Capture the cell that displays the provided text and extract its [X, Y] central coordinate. 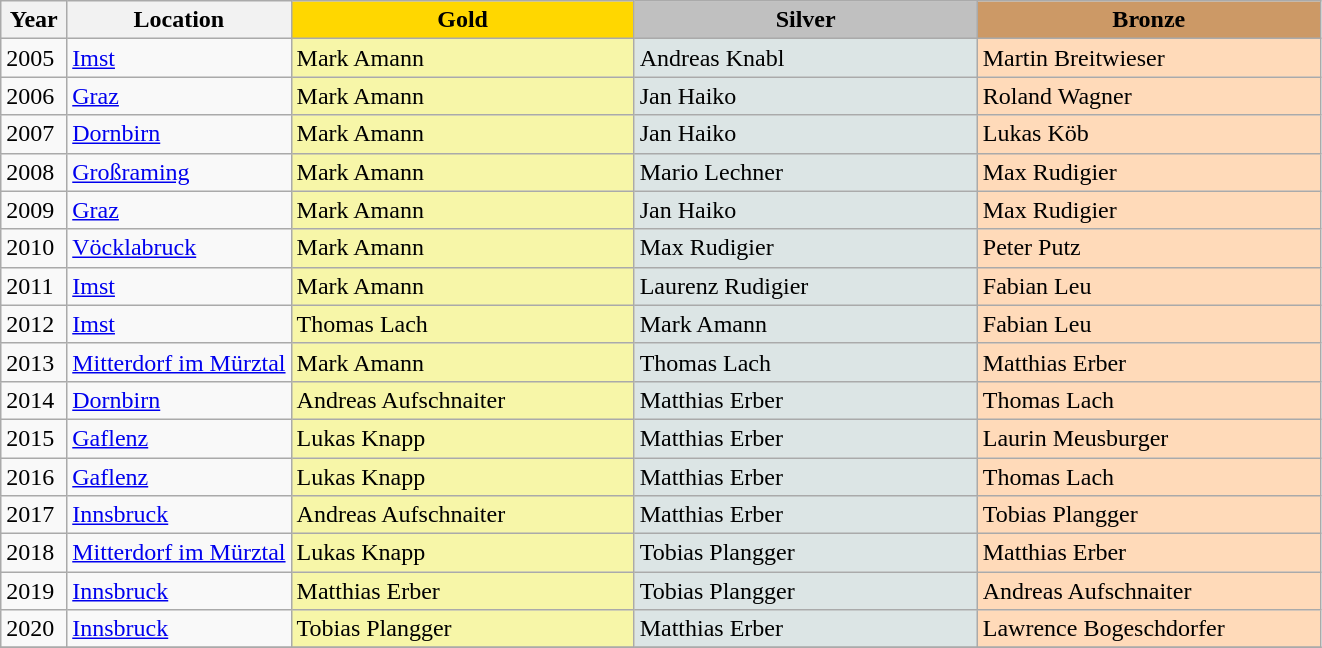
2019 [34, 591]
Vöcklabruck [179, 248]
Roland Wagner [1148, 96]
Gold [462, 20]
Bronze [1148, 20]
2007 [34, 134]
2011 [34, 286]
2018 [34, 553]
Andreas Knabl [806, 58]
Laurenz Rudigier [806, 286]
Lawrence Bogeschdorfer [1148, 629]
2016 [34, 477]
2017 [34, 515]
2008 [34, 172]
2015 [34, 438]
Lukas Köb [1148, 134]
2020 [34, 629]
Laurin Meusburger [1148, 438]
2005 [34, 58]
2014 [34, 400]
2013 [34, 362]
Silver [806, 20]
Großraming [179, 172]
Peter Putz [1148, 248]
Mario Lechner [806, 172]
Year [34, 20]
2012 [34, 324]
2009 [34, 210]
2010 [34, 248]
Location [179, 20]
Martin Breitwieser [1148, 58]
2006 [34, 96]
